Extract the (X, Y) coordinate from the center of the cell holding the provided text.  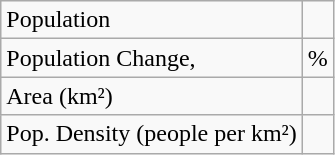
Population Change, (152, 58)
Area (km²) (152, 96)
% (318, 58)
Population (152, 20)
Pop. Density (people per km²) (152, 134)
